Provide the [X, Y] coordinate of the cell's center where the given text is located.  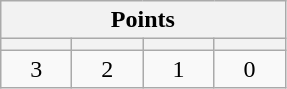
2 [108, 69]
Points [143, 20]
3 [36, 69]
0 [250, 69]
1 [178, 69]
